Scan for the cell matching the given text and deliver its [X, Y] coordinate at center. 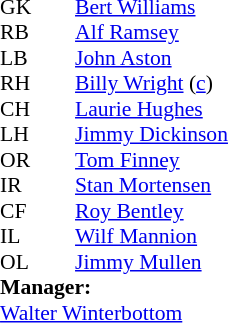
IR [19, 185]
OR [19, 160]
RB [19, 33]
Tom Finney [152, 160]
RH [19, 83]
Laurie Hughes [152, 109]
Billy Wright (c) [152, 83]
John Aston [152, 58]
Stan Mortensen [152, 185]
Manager: [114, 287]
Jimmy Mullen [152, 262]
OL [19, 262]
Alf Ramsey [152, 33]
IL [19, 237]
CF [19, 211]
Roy Bentley [152, 211]
CH [19, 109]
Wilf Mannion [152, 237]
Jimmy Dickinson [152, 135]
LB [19, 58]
LH [19, 135]
